From the cell containing the given text, extract its center point as [X, Y] coordinate. 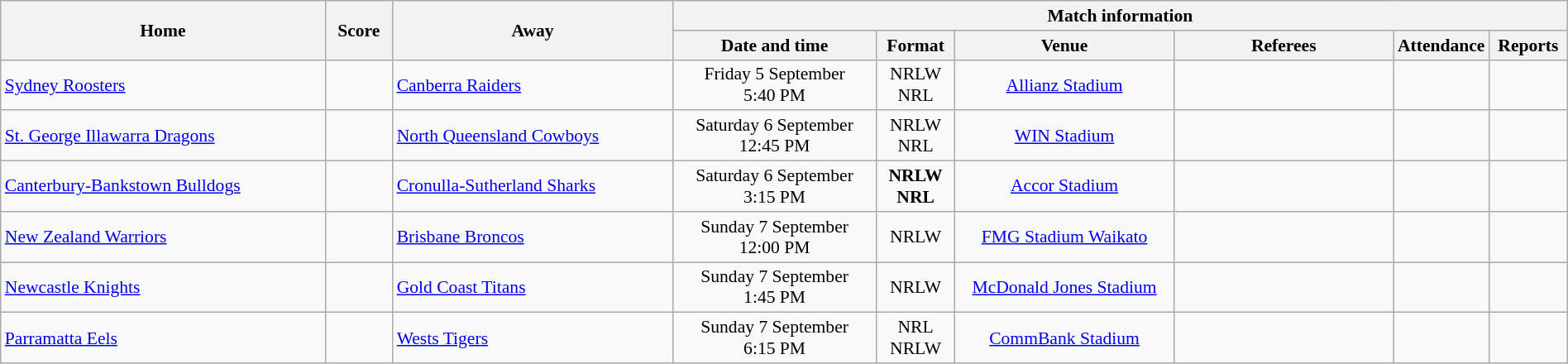
Format [916, 45]
CommBank Stadium [1064, 338]
NRLNRLW [916, 338]
Friday 5 September5:40 PM [774, 84]
Referees [1284, 45]
Saturday 6 September12:45 PM [774, 136]
Gold Coast Titans [533, 288]
Brisbane Broncos [533, 237]
Sunday 7 September1:45 PM [774, 288]
Cronulla-Sutherland Sharks [533, 187]
FMG Stadium Waikato [1064, 237]
Saturday 6 September3:15 PM [774, 187]
Parramatta Eels [163, 338]
Newcastle Knights [163, 288]
Venue [1064, 45]
Accor Stadium [1064, 187]
Date and time [774, 45]
Wests Tigers [533, 338]
Allianz Stadium [1064, 84]
WIN Stadium [1064, 136]
Away [533, 30]
Home [163, 30]
Sunday 7 September12:00 PM [774, 237]
Sydney Roosters [163, 84]
McDonald Jones Stadium [1064, 288]
New Zealand Warriors [163, 237]
Canberra Raiders [533, 84]
Canterbury-Bankstown Bulldogs [163, 187]
Match information [1120, 16]
Attendance [1441, 45]
Sunday 7 September6:15 PM [774, 338]
North Queensland Cowboys [533, 136]
Score [359, 30]
Reports [1528, 45]
St. George Illawarra Dragons [163, 136]
